Provide the [x, y] coordinate of the cell's center where the given text is located.  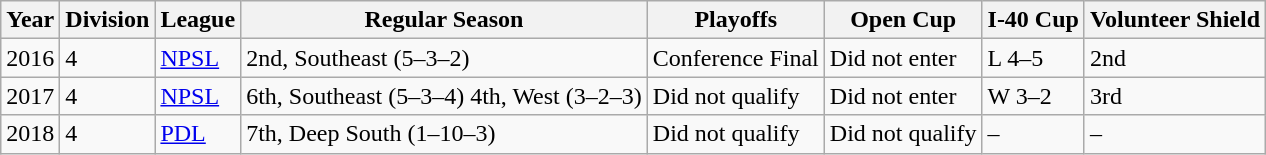
7th, Deep South (1–10–3) [444, 134]
2016 [30, 58]
2018 [30, 134]
2017 [30, 96]
PDL [198, 134]
3rd [1174, 96]
Year [30, 20]
Division [108, 20]
Open Cup [903, 20]
6th, Southeast (5–3–4) 4th, West (3–2–3) [444, 96]
League [198, 20]
2nd, Southeast (5–3–2) [444, 58]
W 3–2 [1033, 96]
2nd [1174, 58]
Playoffs [736, 20]
L 4–5 [1033, 58]
Volunteer Shield [1174, 20]
Regular Season [444, 20]
Conference Final [736, 58]
I-40 Cup [1033, 20]
